Detect which cell encompasses the target text, then output its (X, Y) center coordinate. 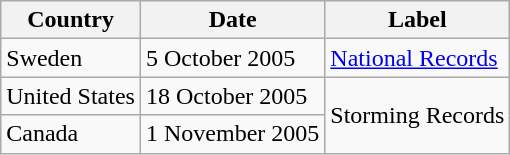
Label (418, 20)
18 October 2005 (232, 96)
Country (71, 20)
5 October 2005 (232, 58)
National Records (418, 58)
Date (232, 20)
United States (71, 96)
Sweden (71, 58)
Storming Records (418, 115)
Canada (71, 134)
1 November 2005 (232, 134)
